For the text-containing cell, return its midpoint in (x, y) coordinate format. 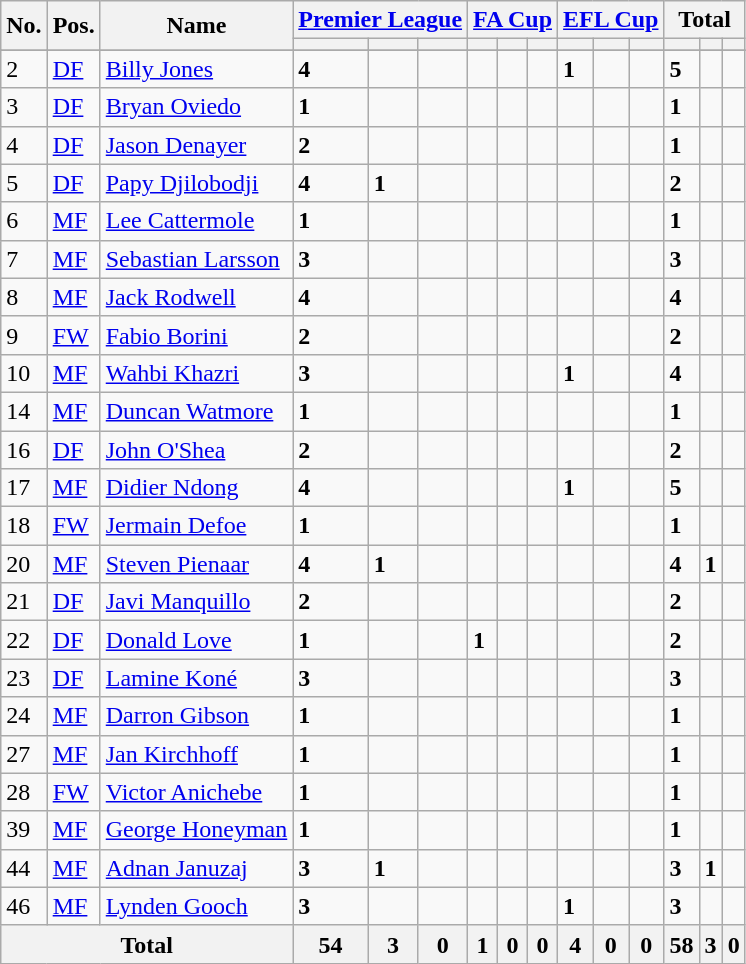
Sebastian Larsson (196, 259)
Duncan Watmore (196, 411)
Darron Gibson (196, 716)
23 (24, 678)
George Honeyman (196, 830)
FA Cup (513, 20)
Jack Rodwell (196, 297)
Lamine Koné (196, 678)
22 (24, 640)
Name (196, 26)
20 (24, 564)
21 (24, 602)
9 (24, 335)
16 (24, 449)
Steven Pienaar (196, 564)
6 (24, 221)
Premier League (380, 20)
Didier Ndong (196, 488)
8 (24, 297)
18 (24, 526)
10 (24, 373)
Victor Anichebe (196, 792)
Lee Cattermole (196, 221)
Javi Manquillo (196, 602)
Billy Jones (196, 69)
Wahbi Khazri (196, 373)
Adnan Januzaj (196, 868)
17 (24, 488)
46 (24, 906)
Donald Love (196, 640)
54 (330, 944)
Fabio Borini (196, 335)
Papy Djilobodji (196, 183)
No. (24, 26)
Jason Denayer (196, 145)
24 (24, 716)
John O'Shea (196, 449)
14 (24, 411)
EFL Cup (611, 20)
27 (24, 754)
7 (24, 259)
28 (24, 792)
44 (24, 868)
Lynden Gooch (196, 906)
Jan Kirchhoff (196, 754)
58 (682, 944)
Bryan Oviedo (196, 107)
Jermain Defoe (196, 526)
39 (24, 830)
Pos. (74, 26)
